Return [X, Y] of the center of cell containing provided text 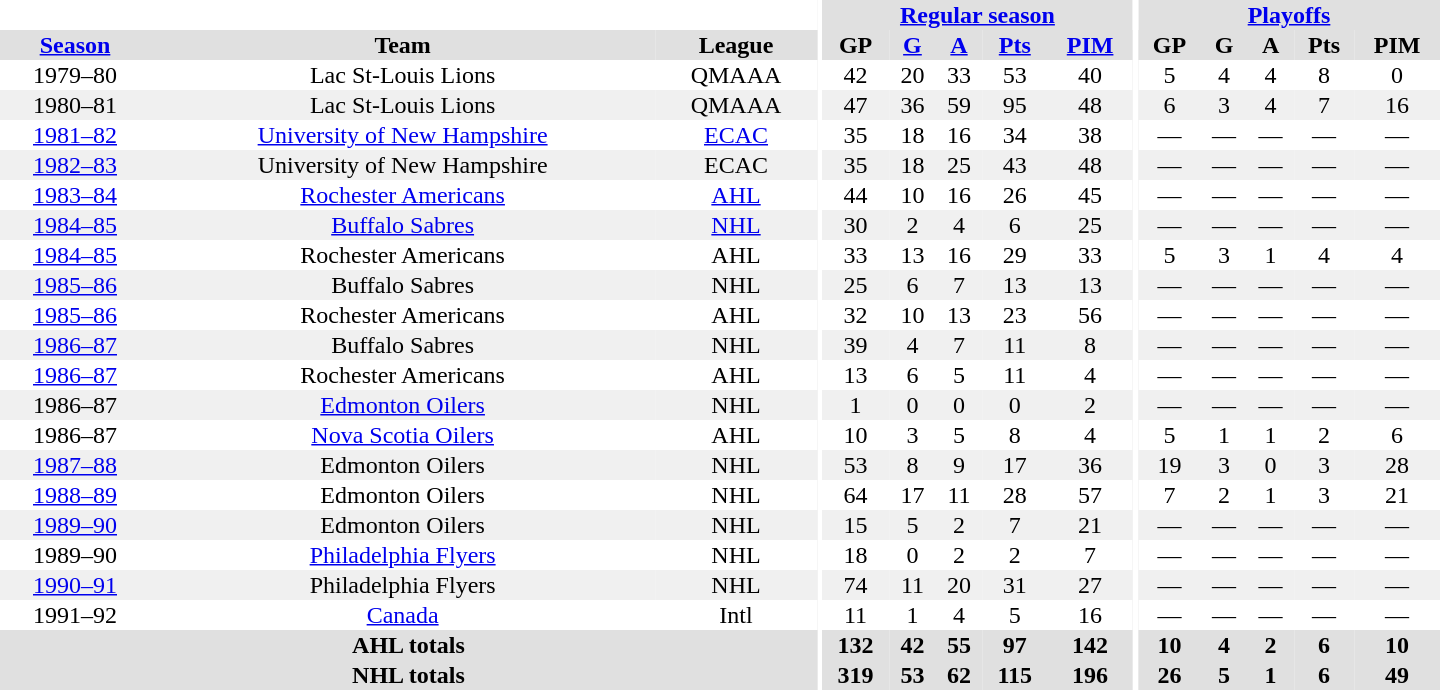
29 [1014, 255]
56 [1090, 315]
Intl [736, 615]
45 [1090, 195]
95 [1014, 105]
40 [1090, 75]
9 [960, 465]
62 [960, 675]
32 [856, 315]
23 [1014, 315]
Nova Scotia Oilers [402, 435]
59 [960, 105]
1988–89 [75, 495]
34 [1014, 135]
39 [856, 345]
47 [856, 105]
30 [856, 225]
319 [856, 675]
19 [1170, 465]
38 [1090, 135]
74 [856, 585]
132 [856, 645]
1991–92 [75, 615]
196 [1090, 675]
49 [1397, 675]
115 [1014, 675]
1987–88 [75, 465]
Playoffs [1289, 15]
44 [856, 195]
Canada [402, 615]
Season [75, 45]
1981–82 [75, 135]
97 [1014, 645]
1990–91 [75, 585]
Regular season [978, 15]
64 [856, 495]
55 [960, 645]
1980–81 [75, 105]
1982–83 [75, 165]
57 [1090, 495]
1979–80 [75, 75]
League [736, 45]
15 [856, 525]
1983–84 [75, 195]
31 [1014, 585]
NHL totals [408, 675]
27 [1090, 585]
142 [1090, 645]
43 [1014, 165]
Team [402, 45]
AHL totals [408, 645]
